Determine the [x, y] coordinate at the center of the cell enclosing the given text.  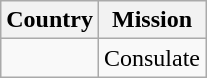
Consulate [152, 58]
Country [50, 20]
Mission [152, 20]
